Pinpoint the cell where the given text exists, returning its (X, Y) midpoint coordinate. 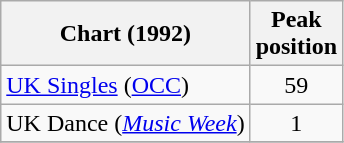
UK Singles (OCC) (126, 85)
Chart (1992) (126, 34)
1 (296, 123)
Peakposition (296, 34)
59 (296, 85)
UK Dance (Music Week) (126, 123)
